Pinpoint the cell where the given text exists, returning its (x, y) midpoint coordinate. 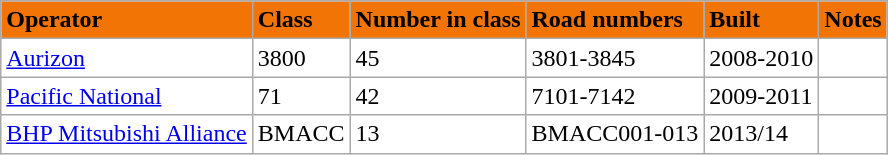
2013/14 (762, 134)
45 (438, 58)
BMACC (301, 134)
2009-2011 (762, 96)
2008-2010 (762, 58)
3800 (301, 58)
3801-3845 (615, 58)
Built (762, 20)
BHP Mitsubishi Alliance (127, 134)
Notes (853, 20)
Operator (127, 20)
7101-7142 (615, 96)
Aurizon (127, 58)
Class (301, 20)
71 (301, 96)
42 (438, 96)
Number in class (438, 20)
BMACC001-013 (615, 134)
13 (438, 134)
Pacific National (127, 96)
Road numbers (615, 20)
